Provide the (x, y) coordinate of the cell's center where the given text is located.  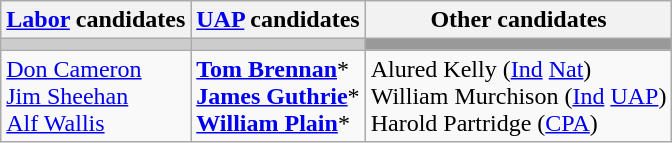
Alured Kelly (Ind Nat)William Murchison (Ind UAP)Harold Partridge (CPA) (518, 96)
Tom Brennan*James Guthrie*William Plain* (278, 96)
Labor candidates (96, 20)
UAP candidates (278, 20)
Other candidates (518, 20)
Don CameronJim SheehanAlf Wallis (96, 96)
